Find where the given text appears and provide that cell's center as [X, Y] coordinate. 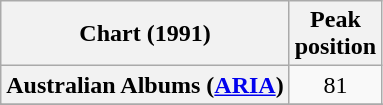
Chart (1991) [145, 34]
Peakposition [335, 34]
Australian Albums (ARIA) [145, 85]
81 [335, 85]
